Search for the cell housing the specified text and yield its [X, Y] center coordinate. 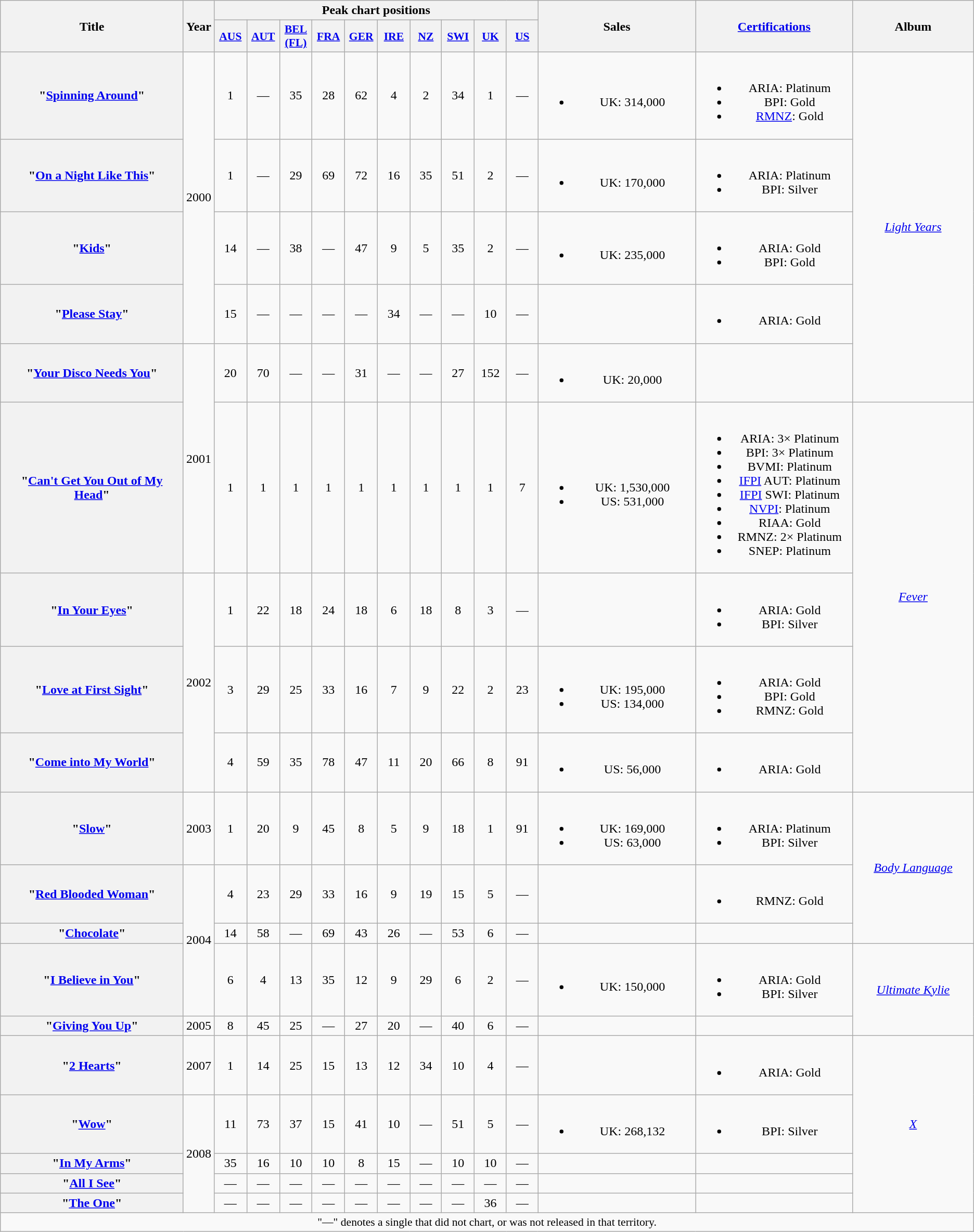
73 [263, 1124]
Sales [617, 26]
UK [490, 36]
28 [329, 96]
AUS [230, 36]
"Come into My World" [92, 762]
"Wow" [92, 1124]
Album [914, 26]
"On a Night Like This" [92, 175]
"Can't Get You Out of My Head" [92, 488]
19 [426, 894]
Year [199, 26]
ARIA: PlatinumBPI: GoldRMNZ: Gold [774, 96]
2005 [199, 1026]
24 [329, 609]
"Giving You Up" [92, 1026]
152 [490, 372]
SWI [458, 36]
78 [329, 762]
UK: 195,000US: 134,000 [617, 690]
31 [361, 372]
US: 56,000 [617, 762]
UK: 20,000 [617, 372]
72 [361, 175]
BEL (FL) [296, 36]
UK: 1,530,000US: 531,000 [617, 488]
Title [92, 26]
66 [458, 762]
2001 [199, 458]
2007 [199, 1065]
"The One" [92, 1203]
Fever [914, 597]
59 [263, 762]
Certifications [774, 26]
"Your Disco Needs You" [92, 372]
RMNZ: Gold [774, 894]
"Please Stay" [92, 314]
2000 [199, 198]
"In Your Eyes" [92, 609]
ARIA: 3× PlatinumBPI: 3× PlatinumBVMI: PlatinumIFPI AUT: PlatinumIFPI SWI: PlatinumNVPI: PlatinumRIAA: GoldRMNZ: 2× PlatinumSNEP: Platinum [774, 488]
"All I See" [92, 1183]
UK: 314,000 [617, 96]
FRA [329, 36]
UK: 235,000 [617, 248]
IRE [394, 36]
38 [296, 248]
43 [361, 933]
Peak chart positions [376, 10]
"Slow" [92, 828]
2008 [199, 1153]
40 [458, 1026]
Body Language [914, 867]
"Red Blooded Woman" [92, 894]
"—" denotes a single that did not chart, or was not released in that territory. [487, 1222]
41 [361, 1124]
"Chocolate" [92, 933]
"I Believe in You" [92, 980]
GER [361, 36]
2002 [199, 682]
AUT [263, 36]
"2 Hearts" [92, 1065]
NZ [426, 36]
UK: 150,000 [617, 980]
Ultimate Kylie [914, 990]
2003 [199, 828]
53 [458, 933]
"Kids" [92, 248]
Light Years [914, 227]
58 [263, 933]
ARIA: GoldBPI: Gold [774, 248]
36 [490, 1203]
"Love at First Sight" [92, 690]
UK: 169,000US: 63,000 [617, 828]
X [914, 1124]
UK: 268,132 [617, 1124]
26 [394, 933]
US [522, 36]
"In My Arms" [92, 1163]
"Spinning Around" [92, 96]
62 [361, 96]
37 [296, 1124]
ARIA: GoldBPI: GoldRMNZ: Gold [774, 690]
UK: 170,000 [617, 175]
2004 [199, 940]
70 [263, 372]
BPI: Silver [774, 1124]
